Pinpoint the cell where the given text exists, returning its [X, Y] midpoint coordinate. 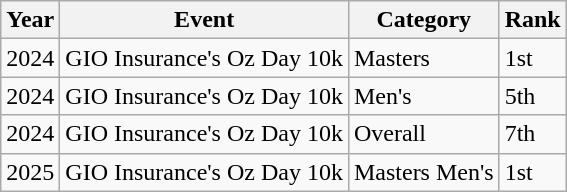
Overall [424, 134]
Rank [532, 20]
Masters Men's [424, 172]
Category [424, 20]
Year [30, 20]
Event [204, 20]
2025 [30, 172]
Masters [424, 58]
Men's [424, 96]
5th [532, 96]
7th [532, 134]
